Identify which cell holds the provided text, then report its (x, y) central coordinate. 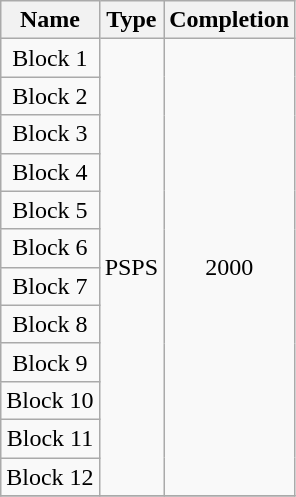
Block 9 (50, 362)
Block 2 (50, 96)
Block 1 (50, 58)
Block 10 (50, 400)
Block 11 (50, 438)
Block 3 (50, 134)
Completion (230, 20)
Type (131, 20)
Name (50, 20)
Block 5 (50, 210)
2000 (230, 268)
Block 6 (50, 248)
Block 12 (50, 477)
Block 4 (50, 172)
PSPS (131, 268)
Block 8 (50, 324)
Block 7 (50, 286)
